Detect which cell encompasses the target text, then output its (X, Y) center coordinate. 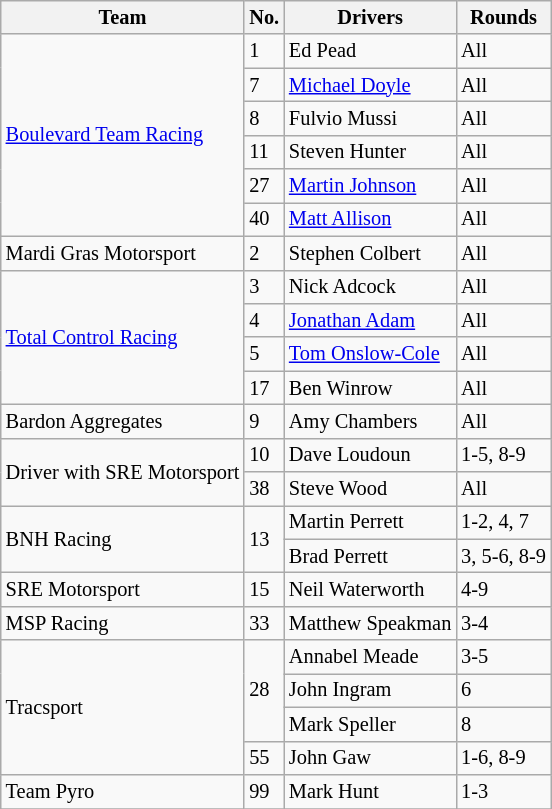
Amy Chambers (370, 421)
3-5 (504, 657)
John Gaw (370, 758)
Martin Perrett (370, 522)
Tom Onslow-Cole (370, 354)
Mark Speller (370, 724)
1-3 (504, 791)
Dave Loudoun (370, 455)
Martin Johnson (370, 186)
Annabel Meade (370, 657)
4 (264, 320)
13 (264, 538)
Team Pyro (123, 791)
Nick Adcock (370, 287)
17 (264, 388)
Matthew Speakman (370, 623)
5 (264, 354)
3 (264, 287)
7 (264, 85)
Steven Hunter (370, 152)
Neil Waterworth (370, 589)
Jonathan Adam (370, 320)
3, 5-6, 8-9 (504, 556)
11 (264, 152)
40 (264, 219)
Fulvio Mussi (370, 118)
2 (264, 253)
1-6, 8-9 (504, 758)
Ed Pead (370, 51)
BNH Racing (123, 538)
Brad Perrett (370, 556)
9 (264, 421)
Rounds (504, 17)
4-9 (504, 589)
Tracsport (123, 708)
27 (264, 186)
33 (264, 623)
1-5, 8-9 (504, 455)
6 (504, 690)
Ben Winrow (370, 388)
Driver with SRE Motorsport (123, 472)
No. (264, 17)
Mark Hunt (370, 791)
3-4 (504, 623)
15 (264, 589)
28 (264, 690)
38 (264, 489)
1-2, 4, 7 (504, 522)
John Ingram (370, 690)
1 (264, 51)
Total Control Racing (123, 338)
Mardi Gras Motorsport (123, 253)
Team (123, 17)
SRE Motorsport (123, 589)
99 (264, 791)
Michael Doyle (370, 85)
Steve Wood (370, 489)
MSP Racing (123, 623)
Drivers (370, 17)
10 (264, 455)
Bardon Aggregates (123, 421)
Matt Allison (370, 219)
Stephen Colbert (370, 253)
Boulevard Team Racing (123, 135)
55 (264, 758)
